Extract the [x, y] coordinate from the center of the cell holding the provided text.  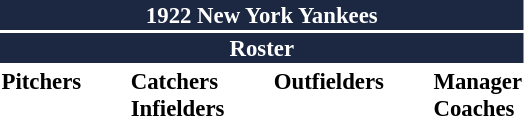
1922 New York Yankees [262, 15]
Roster [262, 48]
